Return the (X, Y) coordinate for the center point of the cell that contains the specified text.  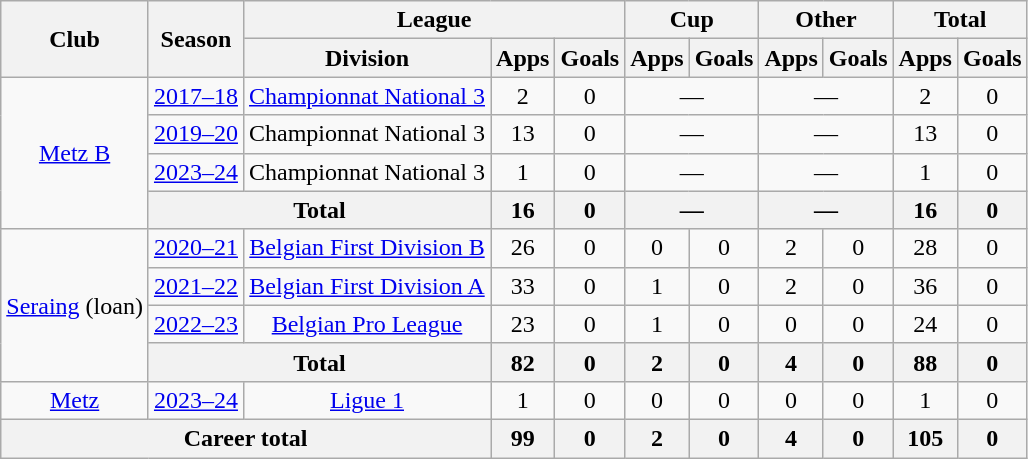
Metz (75, 400)
Metz B (75, 153)
Division (366, 58)
2020–21 (196, 248)
24 (925, 324)
League (434, 20)
Club (75, 39)
33 (523, 286)
Other (826, 20)
28 (925, 248)
2022–23 (196, 324)
99 (523, 438)
Belgian First Division B (366, 248)
Belgian Pro League (366, 324)
2017–18 (196, 96)
Cup (692, 20)
82 (523, 362)
26 (523, 248)
Season (196, 39)
Seraing (loan) (75, 305)
Belgian First Division A (366, 286)
88 (925, 362)
105 (925, 438)
Career total (246, 438)
36 (925, 286)
23 (523, 324)
Ligue 1 (366, 400)
2021–22 (196, 286)
2019–20 (196, 134)
